Extract the [X, Y] coordinate from the center of the cell holding the provided text.  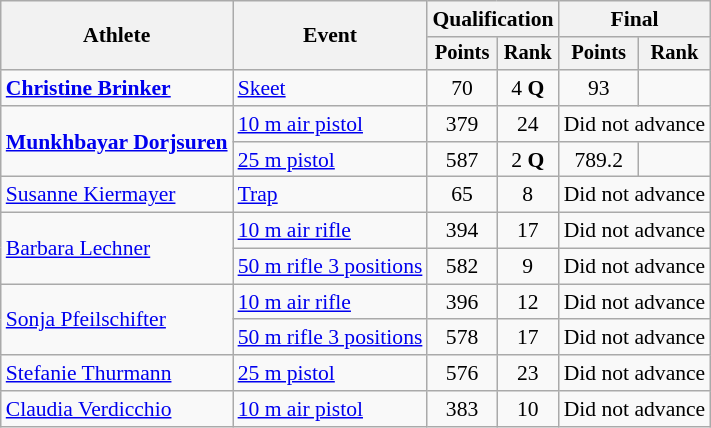
587 [462, 160]
383 [462, 409]
Athlete [117, 36]
Qualification [492, 19]
396 [462, 302]
Skeet [330, 88]
Final [635, 19]
Stefanie Thurmann [117, 373]
578 [462, 338]
Christine Brinker [117, 88]
Barbara Lechner [117, 248]
70 [462, 88]
Trap [330, 195]
10 [528, 409]
4 Q [528, 88]
8 [528, 195]
12 [528, 302]
23 [528, 373]
394 [462, 231]
93 [599, 88]
9 [528, 267]
582 [462, 267]
576 [462, 373]
Susanne Kiermayer [117, 195]
Munkhbayar Dorjsuren [117, 142]
Event [330, 36]
Sonja Pfeilschifter [117, 320]
379 [462, 124]
2 Q [528, 160]
Claudia Verdicchio [117, 409]
789.2 [599, 160]
65 [462, 195]
24 [528, 124]
